Return (X, Y) of the center of cell containing provided text 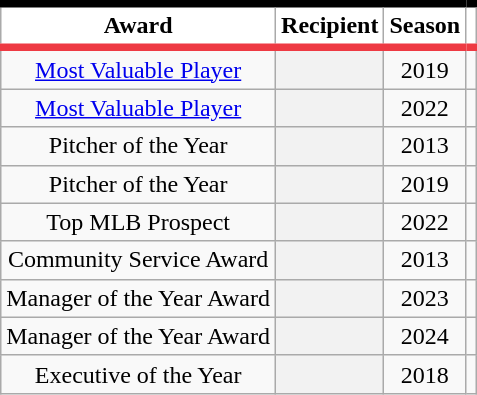
2018 (425, 374)
Recipient (330, 26)
2024 (425, 336)
Award (138, 26)
2023 (425, 298)
Season (425, 26)
Executive of the Year (138, 374)
Community Service Award (138, 260)
Top MLB Prospect (138, 222)
